From the cell containing the given text, extract its center point as (x, y) coordinate. 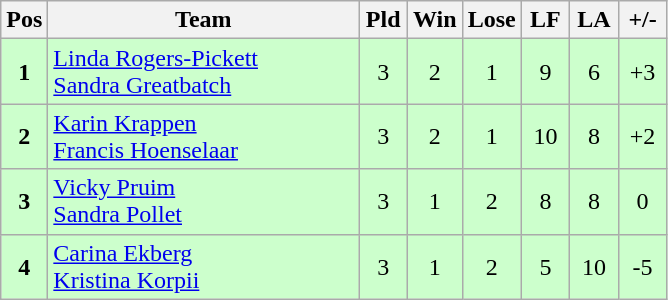
LA (594, 20)
9 (546, 72)
+2 (642, 136)
0 (642, 202)
6 (594, 72)
Pos (24, 20)
-5 (642, 266)
5 (546, 266)
LF (546, 20)
4 (24, 266)
Linda Rogers-Pickett Sandra Greatbatch (204, 72)
Lose (492, 20)
Win (434, 20)
Pld (384, 20)
Carina Ekberg Kristina Korpii (204, 266)
+3 (642, 72)
Karin Krappen Francis Hoenselaar (204, 136)
Vicky Pruim Sandra Pollet (204, 202)
Team (204, 20)
+/- (642, 20)
